Identify which cell holds the provided text, then report its [x, y] central coordinate. 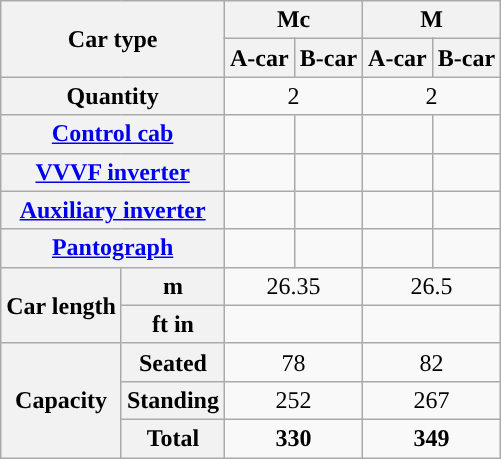
Seated [172, 362]
VVVF inverter [113, 172]
ft in [172, 324]
330 [294, 438]
Quantity [113, 96]
M [432, 20]
26.5 [432, 286]
Mc [294, 20]
Standing [172, 400]
Auxiliary inverter [113, 210]
252 [294, 400]
Car length [62, 305]
26.35 [294, 286]
349 [432, 438]
Control cab [113, 134]
m [172, 286]
Total [172, 438]
267 [432, 400]
Pantograph [113, 248]
78 [294, 362]
82 [432, 362]
Car type [113, 39]
Capacity [62, 400]
